Search for the cell housing the specified text and yield its [X, Y] center coordinate. 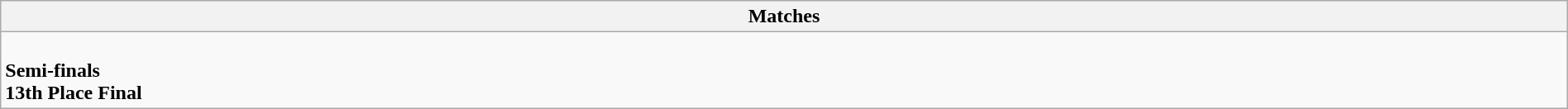
Matches [784, 17]
Semi-finals 13th Place Final [784, 70]
